Extract the (X, Y) coordinate from the center of the cell holding the provided text.  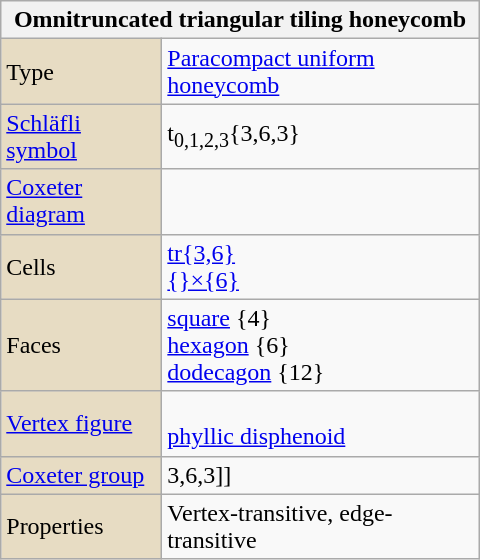
Vertex figure (82, 424)
Type (82, 72)
Vertex-transitive, edge-transitive (320, 526)
Schläfli symbol (82, 136)
Faces (82, 345)
Properties (82, 526)
Cells (82, 266)
square {4}hexagon {6}dodecagon {12} (320, 345)
Coxeter group (82, 475)
Omnitruncated triangular tiling honeycomb (240, 20)
3,6,3]] (320, 475)
phyllic disphenoid (320, 424)
Paracompact uniform honeycomb (320, 72)
tr{3,6} {}×{6} (320, 266)
Coxeter diagram (82, 202)
t0,1,2,3{3,6,3} (320, 136)
